Capture the cell that displays the provided text and extract its [X, Y] central coordinate. 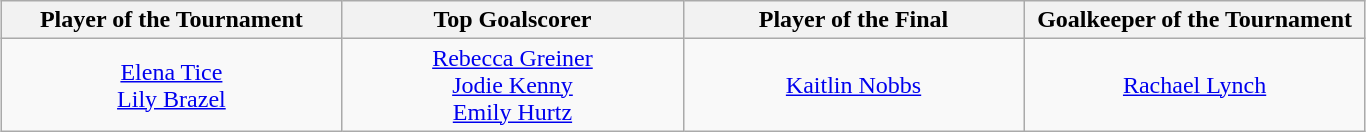
Goalkeeper of the Tournament [1194, 20]
Player of the Tournament [172, 20]
Top Goalscorer [512, 20]
Kaitlin Nobbs [854, 85]
Rachael Lynch [1194, 85]
Player of the Final [854, 20]
Rebecca Greiner Jodie Kenny Emily Hurtz [512, 85]
Elena Tice Lily Brazel [172, 85]
